Detect which cell encompasses the target text, then output its (x, y) center coordinate. 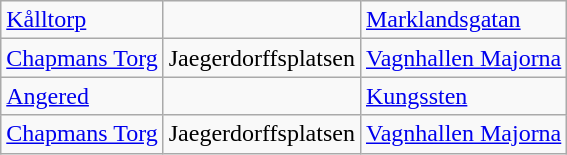
Kålltorp (82, 20)
Angered (82, 96)
Marklandsgatan (463, 20)
Kungssten (463, 96)
